Find where the given text appears and provide that cell's center as (x, y) coordinate. 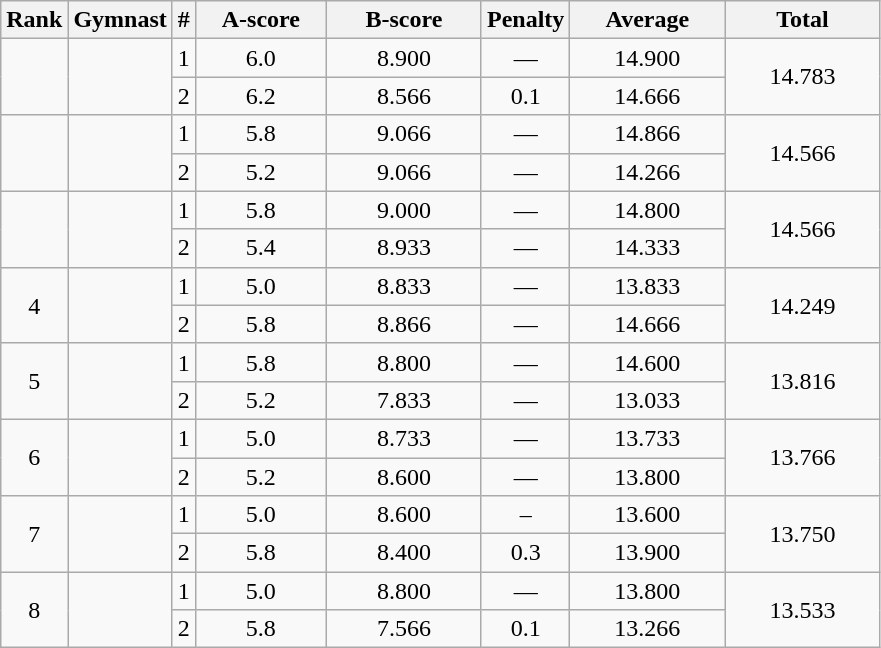
14.783 (802, 77)
8.933 (404, 248)
4 (34, 305)
14.249 (802, 305)
A-score (260, 20)
8.900 (404, 58)
B-score (404, 20)
8 (34, 610)
13.600 (648, 515)
7 (34, 534)
0.3 (525, 553)
Total (802, 20)
6.0 (260, 58)
– (525, 515)
13.750 (802, 534)
13.533 (802, 610)
14.800 (648, 210)
8.566 (404, 96)
14.600 (648, 362)
8.866 (404, 324)
7.833 (404, 400)
5 (34, 381)
5.4 (260, 248)
14.900 (648, 58)
13.766 (802, 457)
Penalty (525, 20)
13.833 (648, 286)
6.2 (260, 96)
Rank (34, 20)
Average (648, 20)
13.033 (648, 400)
Gymnast (120, 20)
9.000 (404, 210)
8.400 (404, 553)
13.733 (648, 438)
13.266 (648, 629)
7.566 (404, 629)
8.833 (404, 286)
6 (34, 457)
# (184, 20)
14.866 (648, 134)
8.733 (404, 438)
13.900 (648, 553)
14.266 (648, 172)
14.333 (648, 248)
13.816 (802, 381)
